For the text-containing cell, return its midpoint in (X, Y) coordinate format. 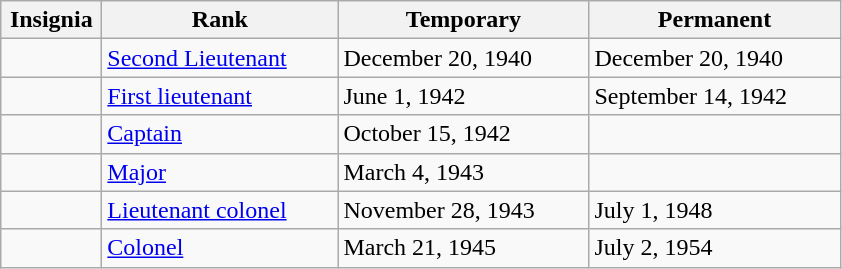
June 1, 1942 (464, 96)
July 1, 1948 (714, 210)
Insignia (52, 20)
Colonel (220, 248)
Rank (220, 20)
November 28, 1943 (464, 210)
July 2, 1954 (714, 248)
Major (220, 172)
March 4, 1943 (464, 172)
Second Lieutenant (220, 58)
Temporary (464, 20)
September 14, 1942 (714, 96)
Permanent (714, 20)
March 21, 1945 (464, 248)
First lieutenant (220, 96)
Lieutenant colonel (220, 210)
Captain (220, 134)
October 15, 1942 (464, 134)
